Capture the cell that displays the provided text and extract its [X, Y] central coordinate. 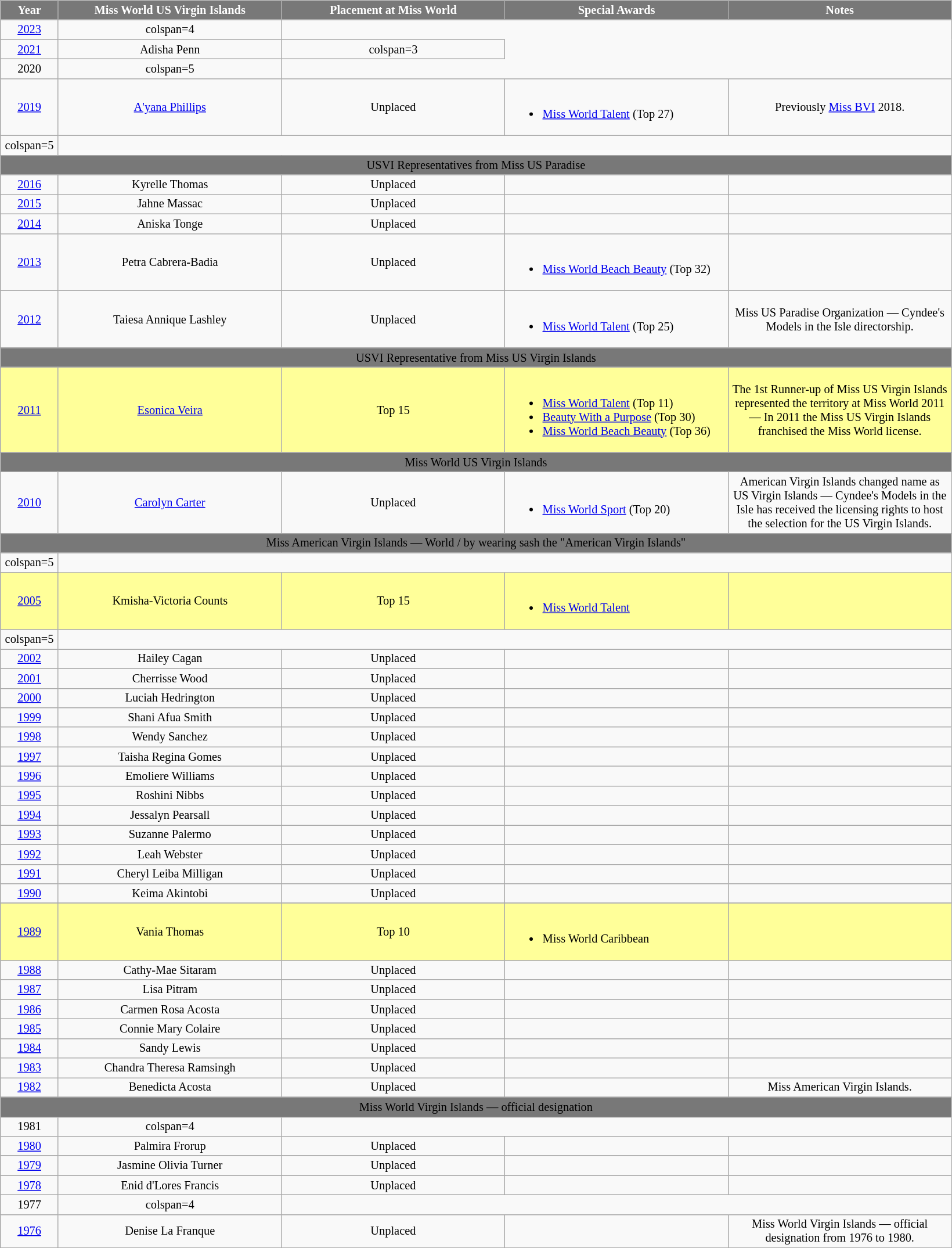
Emoliere Williams [170, 776]
Miss American Virgin Islands. [839, 1087]
Keima Akintobi [170, 893]
Adisha Penn [170, 49]
2020 [30, 69]
Miss American Virgin Islands — World / by wearing sash the "American Virgin Islands" [476, 543]
1992 [30, 854]
2021 [30, 49]
Kyrelle Thomas [170, 185]
Connie Mary Colaire [170, 1028]
Benedicta Acosta [170, 1087]
Taiesa Annique Lashley [170, 319]
Petra Cabrera-Badia [170, 262]
Carolyn Carter [170, 502]
Esonica Veira [170, 409]
Jessalyn Pearsall [170, 815]
Denise La Franque [170, 1231]
USVI Representative from Miss US Virgin Islands [476, 358]
1976 [30, 1231]
2002 [30, 659]
1983 [30, 1068]
2001 [30, 678]
Vania Thomas [170, 931]
1998 [30, 737]
Luciah Hedrington [170, 698]
1977 [30, 1204]
2005 [30, 600]
1980 [30, 1146]
Year [30, 10]
1979 [30, 1166]
Notes [839, 10]
Chandra Theresa Ramsingh [170, 1068]
2014 [30, 224]
2011 [30, 409]
1981 [30, 1127]
A'yana Phillips [170, 107]
1991 [30, 874]
Carmen Rosa Acosta [170, 1009]
2000 [30, 698]
2010 [30, 502]
1989 [30, 931]
1990 [30, 893]
Jahne Massac [170, 204]
2016 [30, 185]
1995 [30, 796]
Cherrisse Wood [170, 678]
Miss World Caribbean [616, 931]
Cheryl Leiba Milligan [170, 874]
Miss World Talent (Top 11)Beauty With a Purpose (Top 30)Miss World Beach Beauty (Top 36) [616, 409]
2012 [30, 319]
1997 [30, 757]
Miss World Virgin Islands — official designation [476, 1107]
1986 [30, 1009]
Taisha Regina Gomes [170, 757]
Miss US Paradise Organization — Cyndee's Models in the Isle directorship. [839, 319]
2023 [30, 30]
Hailey Cagan [170, 659]
1978 [30, 1185]
Wendy Sanchez [170, 737]
Leah Webster [170, 854]
Shani Afua Smith [170, 717]
Special Awards [616, 10]
Jasmine Olivia Turner [170, 1166]
1993 [30, 835]
Miss World Virgin Islands — official designation from 1976 to 1980. [839, 1231]
Enid d'Lores Francis [170, 1185]
Cathy-Mae Sitaram [170, 970]
Suzanne Palermo [170, 835]
Miss World Talent (Top 25) [616, 319]
Roshini Nibbs [170, 796]
2019 [30, 107]
2015 [30, 204]
1999 [30, 717]
Miss World Talent (Top 27) [616, 107]
Lisa Pitram [170, 990]
1982 [30, 1087]
1987 [30, 990]
Kmisha-Victoria Counts [170, 600]
Aniska Tonge [170, 224]
colspan=3 [394, 49]
1996 [30, 776]
USVI Representatives from Miss US Paradise [476, 165]
Placement at Miss World [394, 10]
1984 [30, 1048]
Miss World Talent [616, 600]
Miss World Sport (Top 20) [616, 502]
2013 [30, 262]
Palmira Frorup [170, 1146]
Previously Miss BVI 2018. [839, 107]
1985 [30, 1028]
Miss World Beach Beauty (Top 32) [616, 262]
Sandy Lewis [170, 1048]
Top 10 [394, 931]
1988 [30, 970]
1994 [30, 815]
